Search for the cell housing the specified text and yield its [X, Y] center coordinate. 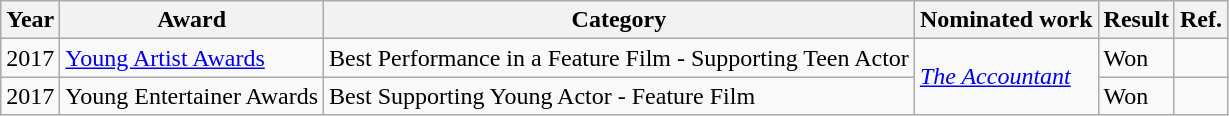
Young Entertainer Awards [192, 96]
Result [1136, 20]
Category [620, 20]
Year [30, 20]
Young Artist Awards [192, 58]
Best Supporting Young Actor - Feature Film [620, 96]
Ref. [1200, 20]
Nominated work [1006, 20]
Best Performance in a Feature Film - Supporting Teen Actor [620, 58]
Award [192, 20]
The Accountant [1006, 77]
